Capture the cell that displays the provided text and extract its [x, y] central coordinate. 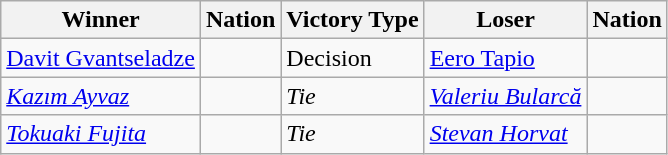
Davit Gvantseladze [101, 58]
Valeriu Bularcă [506, 96]
Victory Type [352, 20]
Stevan Horvat [506, 134]
Winner [101, 20]
Tokuaki Fujita [101, 134]
Loser [506, 20]
Kazım Ayvaz [101, 96]
Decision [352, 58]
Eero Tapio [506, 58]
